Output the (X, Y) coordinate of the center of the cell containing the given text.  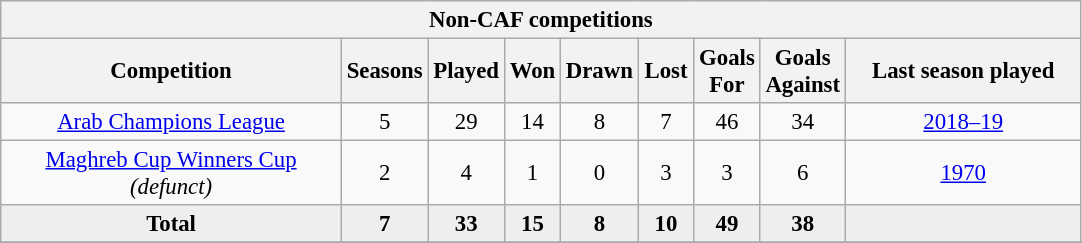
5 (384, 122)
Competition (172, 72)
0 (600, 174)
14 (532, 122)
Total (172, 224)
29 (466, 122)
Drawn (600, 72)
15 (532, 224)
46 (727, 122)
34 (802, 122)
2 (384, 174)
Non-CAF competitions (541, 20)
Last season played (963, 72)
33 (466, 224)
38 (802, 224)
49 (727, 224)
Goals For (727, 72)
4 (466, 174)
Lost (666, 72)
1 (532, 174)
Won (532, 72)
Goals Against (802, 72)
6 (802, 174)
10 (666, 224)
2018–19 (963, 122)
Maghreb Cup Winners Cup (defunct) (172, 174)
Seasons (384, 72)
1970 (963, 174)
Played (466, 72)
Arab Champions League (172, 122)
